Pinpoint the cell where the given text exists, returning its [X, Y] midpoint coordinate. 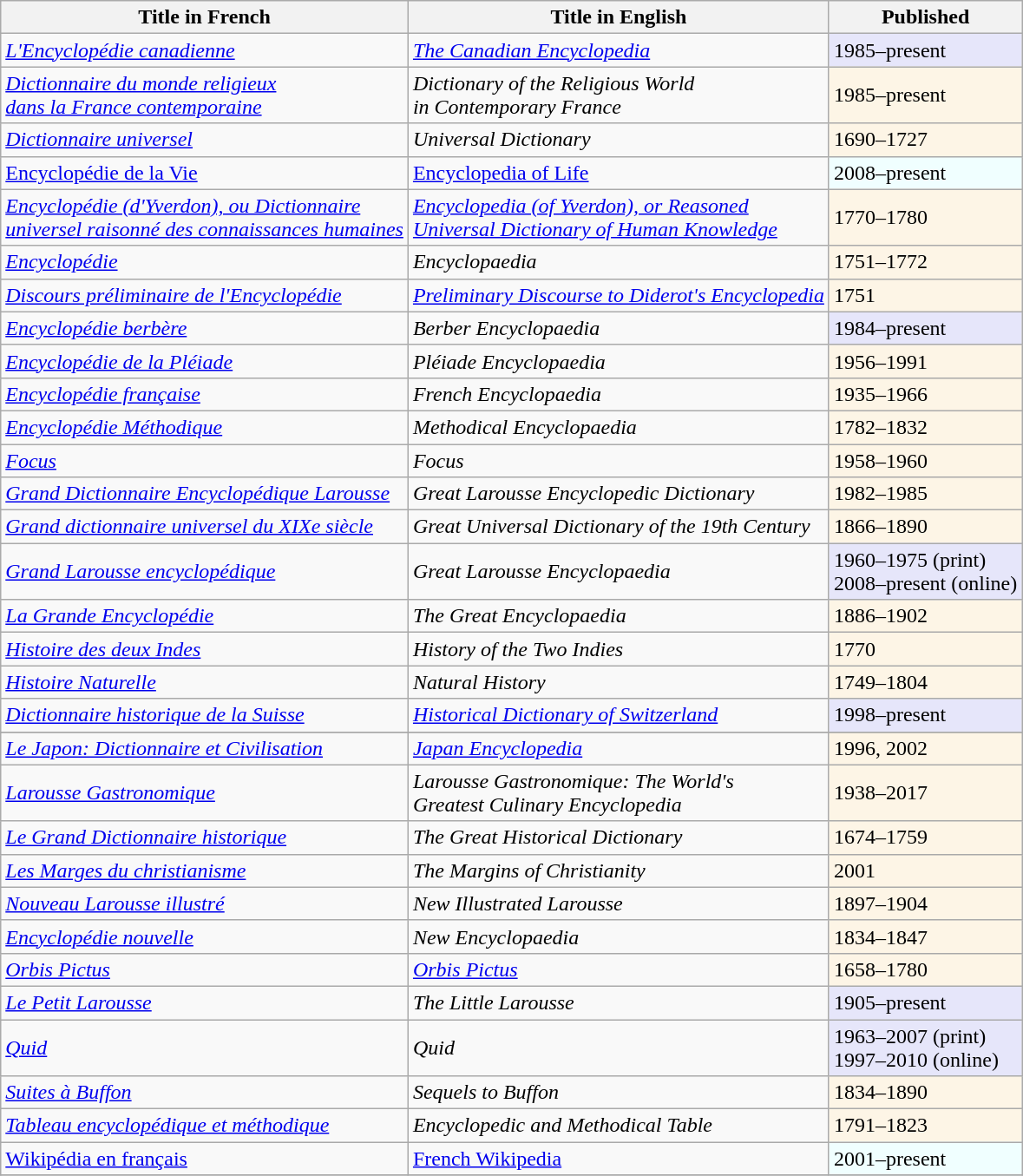
Wikipédia en français [205, 1159]
French Encyclopaedia [618, 394]
1960–1975 (print)2008–present (online) [925, 571]
Le Grand Dictionnaire historique [205, 838]
1770–1780 [925, 217]
Encyclopédie de la Vie [205, 173]
1749–1804 [925, 682]
Discours préliminaire de l'Encyclopédie [205, 295]
Pléiade Encyclopaedia [618, 361]
1770 [925, 649]
Title in English [618, 17]
New Illustrated Larousse [618, 903]
1963–2007 (print)1997–2010 (online) [925, 1047]
1956–1991 [925, 361]
Encyclopédie nouvelle [205, 936]
History of the Two Indies [618, 649]
2001–present [925, 1159]
1938–2017 [925, 793]
Japan Encyclopedia [618, 748]
Great Larousse Encyclopedic Dictionary [618, 494]
2008–present [925, 173]
Le Japon: Dictionnaire et Civilisation [205, 748]
Historical Dictionary of Switzerland [618, 715]
Title in French [205, 17]
1897–1904 [925, 903]
Natural History [618, 682]
1674–1759 [925, 838]
Dictionnaire historique de la Suisse [205, 715]
Les Marges du christianisme [205, 871]
1834–1890 [925, 1093]
Universal Dictionary [618, 140]
Encyclopaedia [618, 262]
Encyclopédie (d'Yverdon), ou Dictionnaireuniversel raisonné des connaissances humaines [205, 217]
The Little Larousse [618, 1002]
Encyclopedia (of Yverdon), or ReasonedUniversal Dictionary of Human Knowledge [618, 217]
Le Petit Larousse [205, 1002]
Great Larousse Encyclopaedia [618, 571]
1751–1772 [925, 262]
Grand Dictionnaire Encyclopédique Larousse [205, 494]
The Margins of Christianity [618, 871]
1998–present [925, 715]
1905–present [925, 1002]
Dictionnaire du monde religieuxdans la France contemporaine [205, 95]
2001 [925, 871]
The Great Encyclopaedia [618, 616]
The Great Historical Dictionary [618, 838]
Great Universal Dictionary of the 19th Century [618, 527]
1935–1966 [925, 394]
1866–1890 [925, 527]
Histoire Naturelle [205, 682]
1782–1832 [925, 427]
1658–1780 [925, 969]
Dictionary of the Religious Worldin Contemporary France [618, 95]
1982–1985 [925, 494]
La Grande Encyclopédie [205, 616]
1886–1902 [925, 616]
1791–1823 [925, 1126]
Dictionnaire universel [205, 140]
1984–present [925, 328]
Methodical Encyclopaedia [618, 427]
Encyclopedic and Methodical Table [618, 1126]
Nouveau Larousse illustré [205, 903]
L'Encyclopédie canadienne [205, 50]
1996, 2002 [925, 748]
Grand dictionnaire universel du XIXe siècle [205, 527]
1690–1727 [925, 140]
The Canadian Encyclopedia [618, 50]
Encyclopédie [205, 262]
French Wikipedia [618, 1159]
Larousse Gastronomique [205, 793]
Encyclopedia of Life [618, 173]
Berber Encyclopaedia [618, 328]
Published [925, 17]
Tableau encyclopédique et méthodique [205, 1126]
Grand Larousse encyclopédique [205, 571]
Histoire des deux Indes [205, 649]
Suites à Buffon [205, 1093]
Encyclopédie Méthodique [205, 427]
New Encyclopaedia [618, 936]
1958–1960 [925, 461]
Encyclopédie française [205, 394]
1751 [925, 295]
Larousse Gastronomique: The World'sGreatest Culinary Encyclopedia [618, 793]
Sequels to Buffon [618, 1093]
1834–1847 [925, 936]
Preliminary Discourse to Diderot's Encyclopedia [618, 295]
Encyclopédie berbère [205, 328]
Encyclopédie de la Pléiade [205, 361]
